Extract the [x, y] coordinate from the center of the cell holding the provided text.  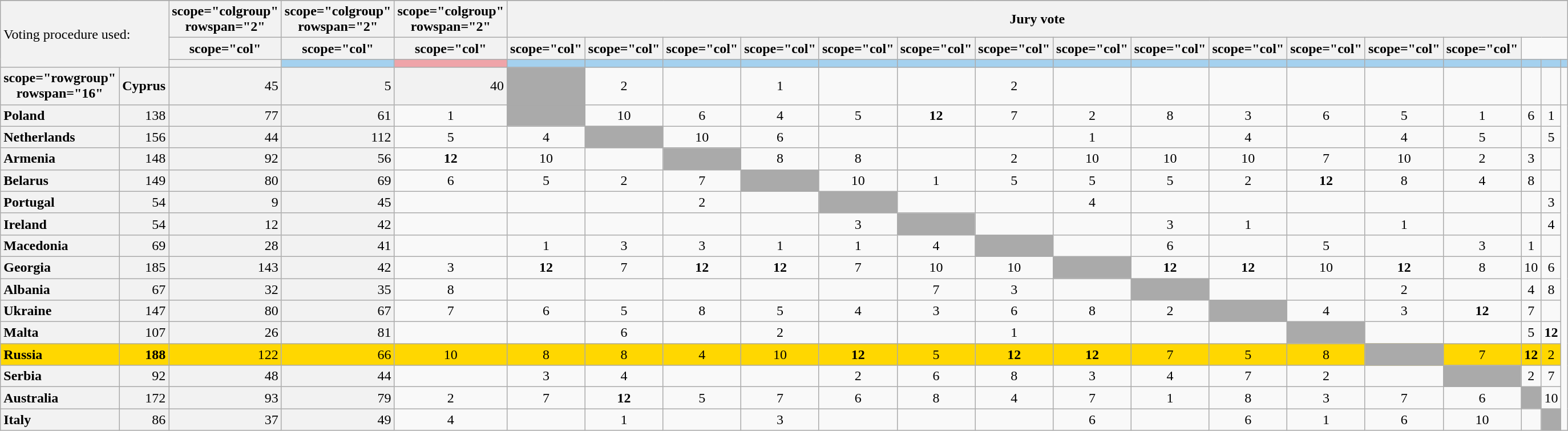
172 [144, 398]
Belarus [60, 180]
156 [144, 137]
188 [144, 355]
56 [338, 159]
scope="rowgroup" rowspan="16" [60, 86]
Albania [60, 289]
41 [338, 245]
149 [144, 180]
Malta [60, 333]
26 [225, 333]
49 [338, 420]
28 [225, 245]
37 [225, 420]
9 [225, 202]
Australia [60, 398]
Cyprus [144, 86]
Russia [60, 355]
48 [225, 376]
122 [225, 355]
Armenia [60, 159]
Poland [60, 115]
35 [338, 289]
61 [338, 115]
77 [225, 115]
40 [451, 86]
Netherlands [60, 137]
81 [338, 333]
32 [225, 289]
Portugal [60, 202]
Italy [60, 420]
112 [338, 137]
Georgia [60, 267]
107 [144, 333]
143 [225, 267]
Serbia [60, 376]
66 [338, 355]
Jury vote [1037, 19]
148 [144, 159]
Voting procedure used: [84, 34]
86 [144, 420]
Ireland [60, 224]
185 [144, 267]
Ukraine [60, 311]
138 [144, 115]
147 [144, 311]
79 [338, 398]
Macedonia [60, 245]
93 [225, 398]
